Find where the given text appears and provide that cell's center as [X, Y] coordinate. 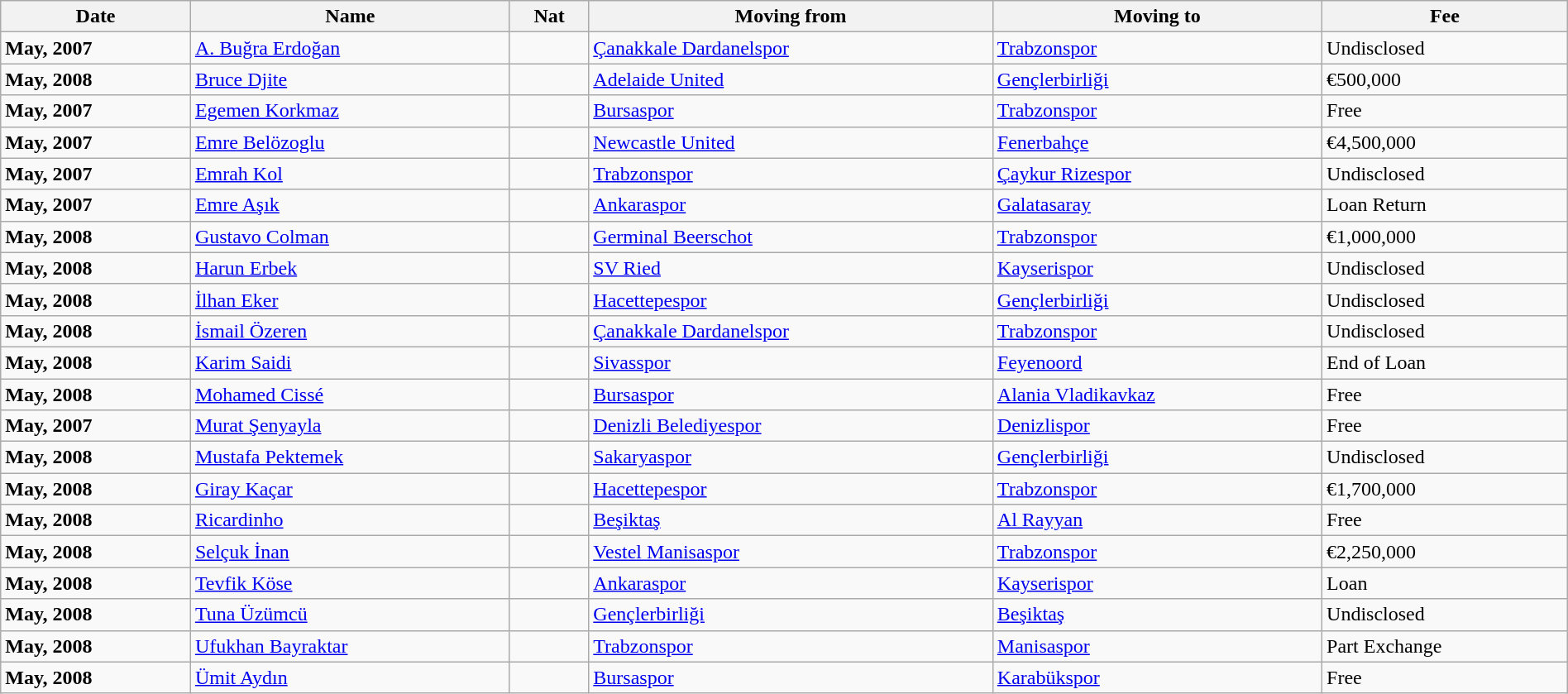
Moving from [791, 17]
Feyenoord [1157, 362]
Part Exchange [1446, 646]
A. Buğra Erdoğan [350, 48]
Bruce Djite [350, 79]
Giray Kaçar [350, 489]
Manisaspor [1157, 646]
İlhan Eker [350, 299]
Karim Saidi [350, 362]
Emre Belözoglu [350, 142]
Sivasspor [791, 362]
Gustavo Colman [350, 237]
Ricardinho [350, 520]
Al Rayyan [1157, 520]
Germinal Beerschot [791, 237]
Mohamed Cissé [350, 395]
Tuna Üzümcü [350, 615]
Fee [1446, 17]
Selçuk İnan [350, 552]
End of Loan [1446, 362]
Çaykur Rizespor [1157, 174]
€1,700,000 [1446, 489]
Denizlispor [1157, 426]
€1,000,000 [1446, 237]
€500,000 [1446, 79]
Loan [1446, 583]
Ümit Aydın [350, 677]
Vestel Manisaspor [791, 552]
Loan Return [1446, 205]
Galatasaray [1157, 205]
€4,500,000 [1446, 142]
Karabükspor [1157, 677]
Mustafa Pektemek [350, 457]
Moving to [1157, 17]
Adelaide United [791, 79]
Alania Vladikavkaz [1157, 395]
Name [350, 17]
Sakaryaspor [791, 457]
Ufukhan Bayraktar [350, 646]
Murat Şenyayla [350, 426]
Tevfik Köse [350, 583]
Date [96, 17]
Newcastle United [791, 142]
Emrah Kol [350, 174]
Denizli Belediyespor [791, 426]
Emre Aşık [350, 205]
SV Ried [791, 268]
İsmail Özeren [350, 331]
Nat [549, 17]
Egemen Korkmaz [350, 111]
€2,250,000 [1446, 552]
Harun Erbek [350, 268]
Fenerbahçe [1157, 142]
